Find where the given text appears and provide that cell's center as (X, Y) coordinate. 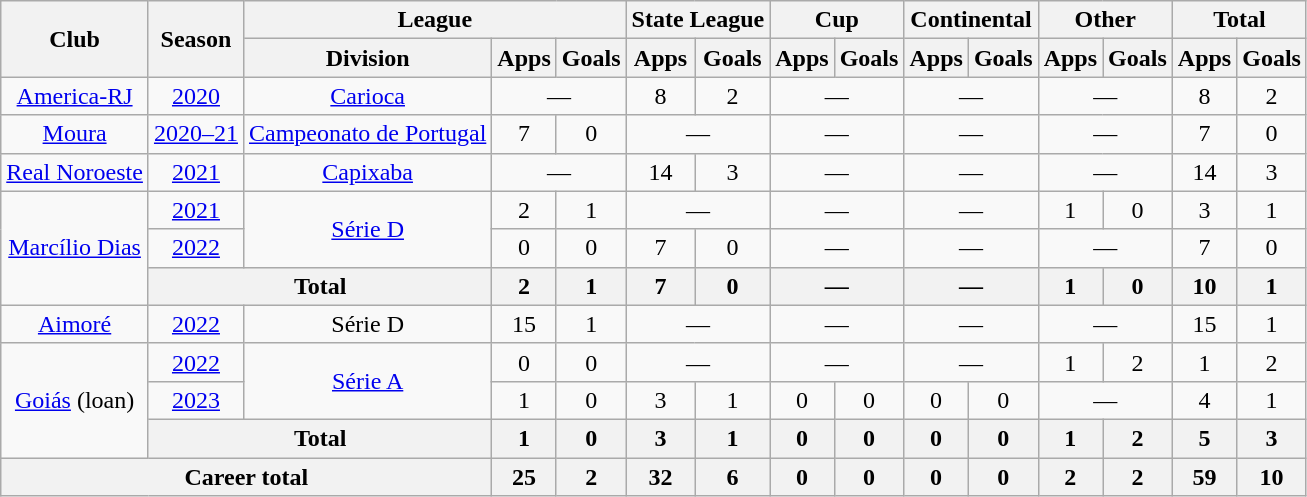
Season (196, 39)
League (434, 20)
Campeonato de Portugal (367, 134)
Real Noroeste (75, 172)
America-RJ (75, 96)
Continental (971, 20)
Carioca (367, 96)
2023 (196, 400)
Aimoré (75, 324)
59 (1204, 477)
State League (698, 20)
2020–21 (196, 134)
25 (524, 477)
32 (660, 477)
Club (75, 39)
Série A (367, 381)
Goiás (loan) (75, 400)
Other (1105, 20)
Marcílio Dias (75, 248)
Career total (246, 477)
Cup (837, 20)
5 (1204, 438)
6 (732, 477)
2020 (196, 96)
Capixaba (367, 172)
4 (1204, 400)
Division (367, 58)
Moura (75, 134)
